Pinpoint the cell where the given text exists, returning its (X, Y) midpoint coordinate. 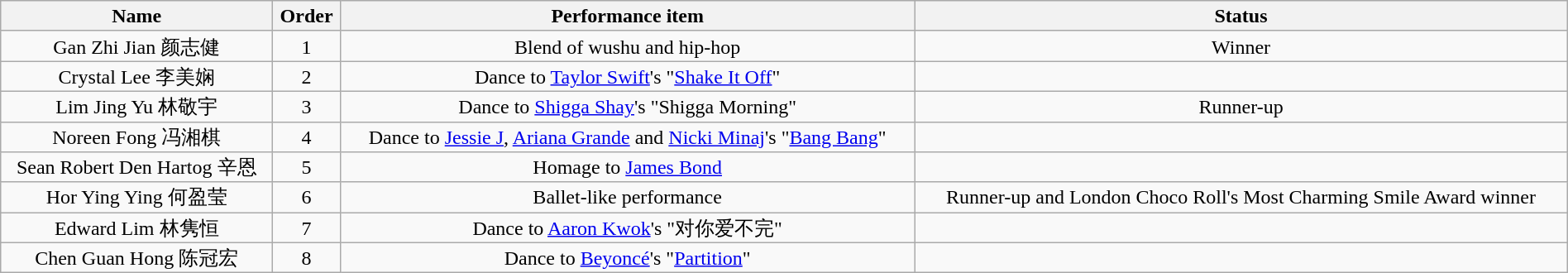
Order (307, 17)
6 (307, 197)
Dance to Aaron Kwok's "对你爱不完" (627, 228)
5 (307, 167)
Name (137, 17)
Sean Robert Den Hartog 辛恩 (137, 167)
Dance to Beyoncé's "Partition" (627, 258)
Lim Jing Yu 林敬宇 (137, 106)
Dance to Jessie J, Ariana Grande and Nicki Minaj's "Bang Bang" (627, 137)
Noreen Fong 冯湘棋 (137, 137)
Ballet-like performance (627, 197)
Blend of wushu and hip-hop (627, 46)
4 (307, 137)
Dance to Taylor Swift's "Shake It Off" (627, 76)
Dance to Shigga Shay's "Shigga Morning" (627, 106)
Runner-up (1241, 106)
Edward Lim 林隽恒 (137, 228)
Crystal Lee 李美娴 (137, 76)
Homage to James Bond (627, 167)
3 (307, 106)
Gan Zhi Jian 颜志健 (137, 46)
Chen Guan Hong 陈冠宏 (137, 258)
7 (307, 228)
Hor Ying Ying 何盈莹 (137, 197)
Winner (1241, 46)
1 (307, 46)
Runner-up and London Choco Roll's Most Charming Smile Award winner (1241, 197)
Status (1241, 17)
8 (307, 258)
Performance item (627, 17)
2 (307, 76)
